Detect which cell encompasses the target text, then output its [x, y] center coordinate. 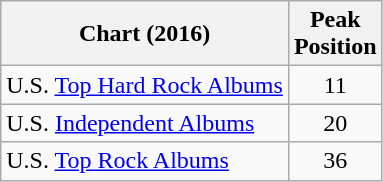
U.S. Top Hard Rock Albums [145, 85]
U.S. Independent Albums [145, 123]
20 [335, 123]
11 [335, 85]
36 [335, 161]
U.S. Top Rock Albums [145, 161]
PeakPosition [335, 34]
Chart (2016) [145, 34]
